Locate the cell with the specified text and output its [X, Y] center coordinate. 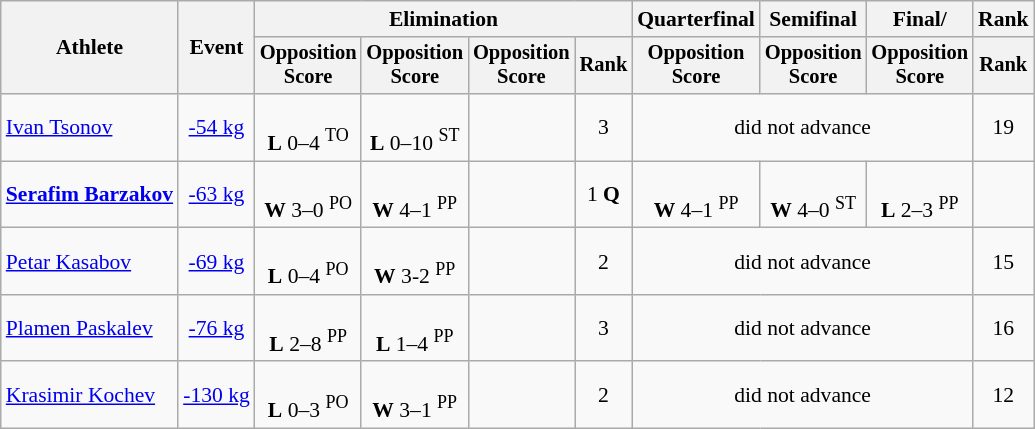
Petar Kasabov [90, 262]
-63 kg [216, 194]
15 [1004, 262]
Final/ [920, 19]
-54 kg [216, 128]
-130 kg [216, 396]
-69 kg [216, 262]
L 1–4 PP [414, 328]
L 0–4 PO [308, 262]
Plamen Paskalev [90, 328]
19 [1004, 128]
L 2–3 PP [920, 194]
W 3–1 PP [414, 396]
Elimination [444, 19]
12 [1004, 396]
Quarterfinal [696, 19]
Serafim Barzakov [90, 194]
L 0–3 PO [308, 396]
L 0–10 ST [414, 128]
L 0–4 TO [308, 128]
Krasimir Kochev [90, 396]
Semifinal [814, 19]
Event [216, 48]
1 Q [604, 194]
Athlete [90, 48]
L 2–8 PP [308, 328]
16 [1004, 328]
W 3–0 PO [308, 194]
-76 kg [216, 328]
W 3-2 PP [414, 262]
Ivan Tsonov [90, 128]
W 4–0 ST [814, 194]
